Return the (x, y) coordinate for the center point of the cell that contains the specified text.  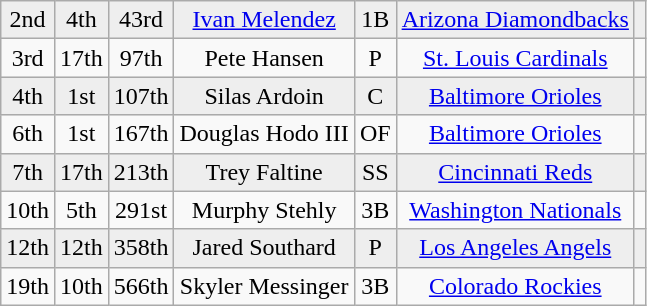
Los Angeles Angels (515, 248)
Douglas Hodo III (264, 134)
167th (141, 134)
Murphy Stehly (264, 210)
291st (141, 210)
2nd (28, 20)
SS (375, 172)
1B (375, 20)
97th (141, 58)
Jared Southard (264, 248)
7th (28, 172)
5th (81, 210)
213th (141, 172)
358th (141, 248)
Skyler Messinger (264, 286)
Pete Hansen (264, 58)
566th (141, 286)
3rd (28, 58)
19th (28, 286)
OF (375, 134)
Cincinnati Reds (515, 172)
Trey Faltine (264, 172)
Silas Ardoin (264, 96)
6th (28, 134)
Colorado Rockies (515, 286)
Arizona Diamondbacks (515, 20)
Washington Nationals (515, 210)
St. Louis Cardinals (515, 58)
43rd (141, 20)
C (375, 96)
Ivan Melendez (264, 20)
107th (141, 96)
